Locate the cell with the specified text and output its [x, y] center coordinate. 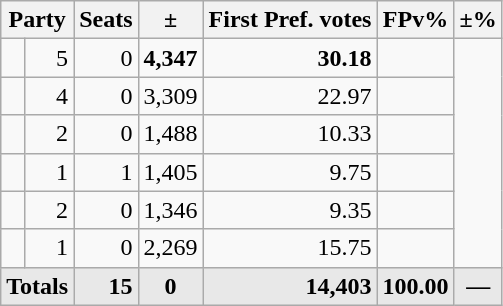
Party [38, 20]
9.75 [290, 172]
30.18 [290, 58]
2,269 [170, 248]
±% [478, 20]
5 [48, 58]
9.35 [290, 210]
4,347 [170, 58]
10.33 [290, 134]
4 [48, 96]
22.97 [290, 96]
FPv% [416, 20]
15 [106, 286]
1,346 [170, 210]
1,488 [170, 134]
First Pref. votes [290, 20]
Totals [38, 286]
15.75 [290, 248]
± [170, 20]
3,309 [170, 96]
100.00 [416, 286]
14,403 [290, 286]
— [478, 286]
1,405 [170, 172]
Seats [106, 20]
